Provide the [x, y] coordinate of the cell's center where the given text is located.  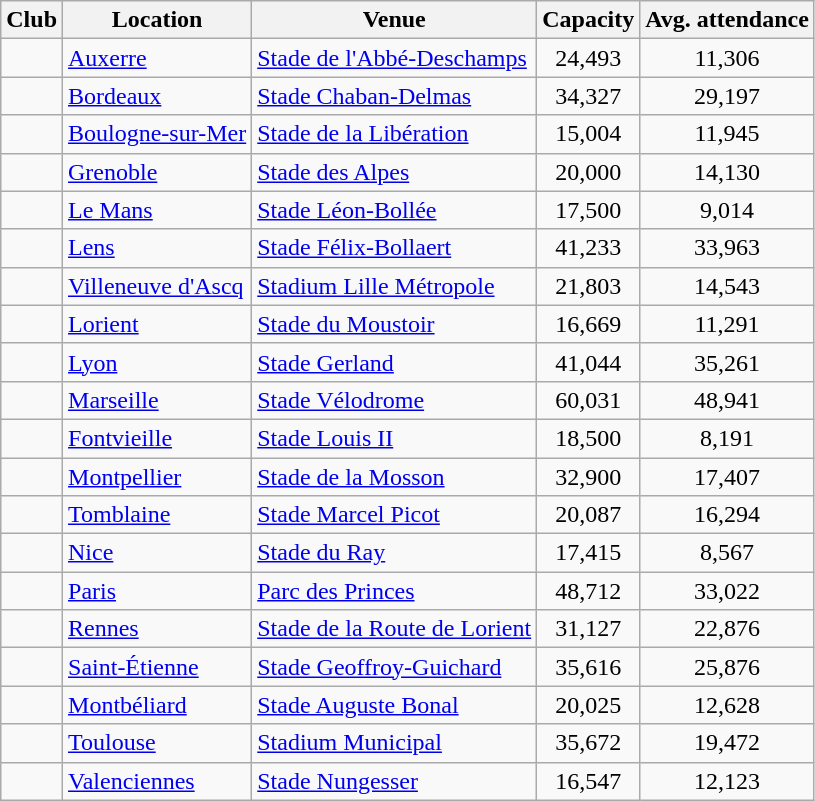
Lorient [158, 324]
Stade Gerland [394, 362]
35,616 [588, 667]
25,876 [728, 667]
19,472 [728, 743]
Toulouse [158, 743]
Marseille [158, 400]
Stade Léon-Bollée [394, 210]
17,500 [588, 210]
Stade Louis II [394, 438]
Stade Vélodrome [394, 400]
20,025 [588, 705]
8,567 [728, 553]
Lyon [158, 362]
35,261 [728, 362]
60,031 [588, 400]
32,900 [588, 477]
15,004 [588, 134]
Capacity [588, 20]
Avg. attendance [728, 20]
Location [158, 20]
29,197 [728, 96]
Tomblaine [158, 515]
Stade des Alpes [394, 172]
Boulogne-sur-Mer [158, 134]
Lens [158, 248]
11,945 [728, 134]
Stade Marcel Picot [394, 515]
12,628 [728, 705]
Stade Félix-Bollaert [394, 248]
33,963 [728, 248]
Parc des Princes [394, 591]
Stade de la Route de Lorient [394, 629]
12,123 [728, 781]
Bordeaux [158, 96]
48,712 [588, 591]
17,407 [728, 477]
35,672 [588, 743]
14,130 [728, 172]
Stadium Lille Métropole [394, 286]
17,415 [588, 553]
Club [32, 20]
Nice [158, 553]
Stade de l'Abbé-Deschamps [394, 58]
41,233 [588, 248]
Stade Chaban-Delmas [394, 96]
9,014 [728, 210]
Venue [394, 20]
Stade du Moustoir [394, 324]
20,000 [588, 172]
16,547 [588, 781]
11,291 [728, 324]
Fontvieille [158, 438]
31,127 [588, 629]
48,941 [728, 400]
Stadium Municipal [394, 743]
16,669 [588, 324]
11,306 [728, 58]
22,876 [728, 629]
Stade de la Mosson [394, 477]
Stade du Ray [394, 553]
Montbéliard [158, 705]
Valenciennes [158, 781]
Stade de la Libération [394, 134]
Villeneuve d'Ascq [158, 286]
Le Mans [158, 210]
Saint-Étienne [158, 667]
16,294 [728, 515]
24,493 [588, 58]
Montpellier [158, 477]
34,327 [588, 96]
21,803 [588, 286]
20,087 [588, 515]
Rennes [158, 629]
41,044 [588, 362]
33,022 [728, 591]
18,500 [588, 438]
Stade Nungesser [394, 781]
Stade Auguste Bonal [394, 705]
Grenoble [158, 172]
8,191 [728, 438]
Stade Geoffroy-Guichard [394, 667]
14,543 [728, 286]
Paris [158, 591]
Auxerre [158, 58]
